Determine the [X, Y] coordinate at the center of the cell enclosing the given text.  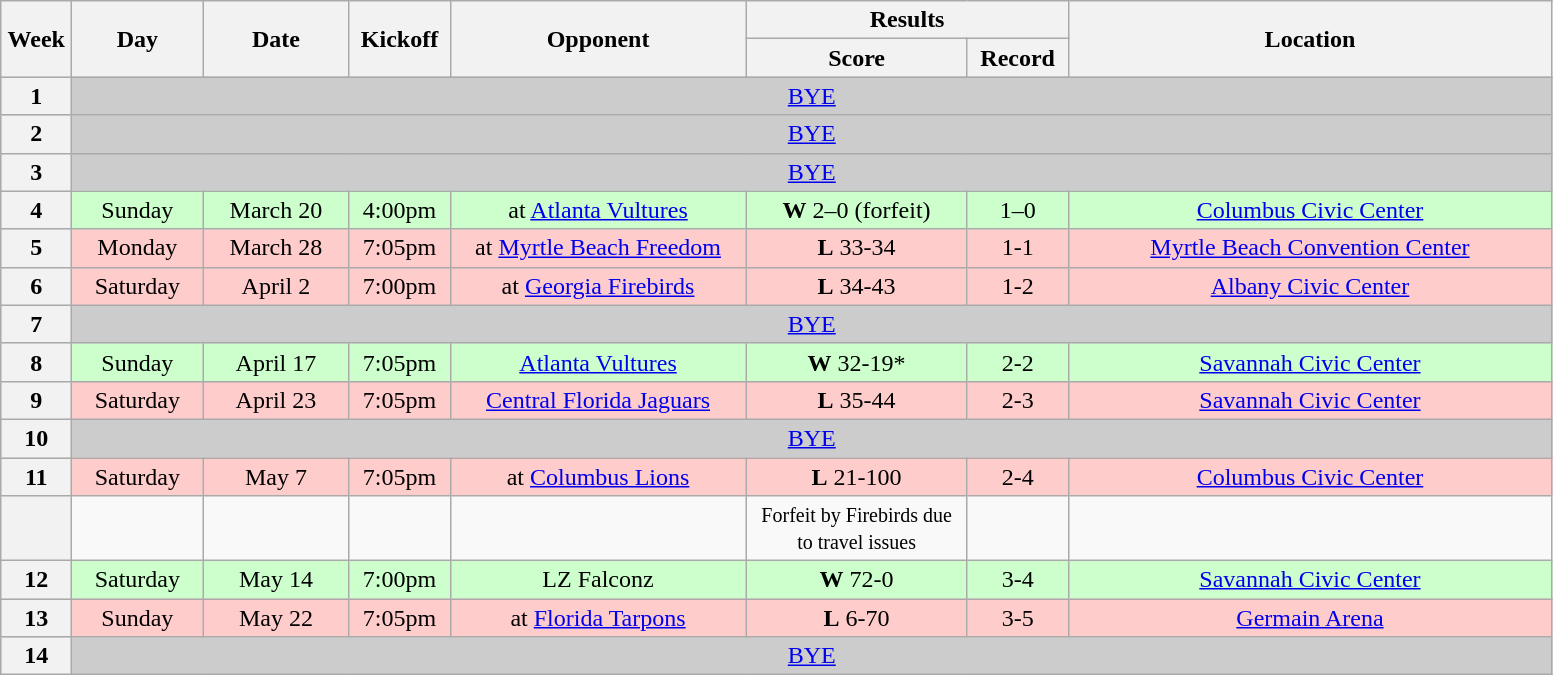
Day [138, 39]
L 34-43 [856, 286]
1–0 [1018, 210]
4 [36, 210]
1-1 [1018, 248]
at Florida Tarpons [598, 618]
1 [36, 96]
May 7 [276, 477]
at Georgia Firebirds [598, 286]
Albany Civic Center [1310, 286]
L 33-34 [856, 248]
3-4 [1018, 580]
1-2 [1018, 286]
14 [36, 656]
Kickoff [400, 39]
11 [36, 477]
L 6-70 [856, 618]
2 [36, 134]
Opponent [598, 39]
Atlanta Vultures [598, 362]
May 14 [276, 580]
7 [36, 324]
2-4 [1018, 477]
2-2 [1018, 362]
W 72-0 [856, 580]
3-5 [1018, 618]
LZ Falconz [598, 580]
at Atlanta Vultures [598, 210]
at Myrtle Beach Freedom [598, 248]
12 [36, 580]
Score [856, 58]
13 [36, 618]
April 23 [276, 400]
Monday [138, 248]
L 21-100 [856, 477]
Forfeit by Firebirds due to travel issues [856, 528]
Record [1018, 58]
W 32-19* [856, 362]
May 22 [276, 618]
W 2–0 (forfeit) [856, 210]
March 20 [276, 210]
6 [36, 286]
at Columbus Lions [598, 477]
Germain Arena [1310, 618]
April 2 [276, 286]
Myrtle Beach Convention Center [1310, 248]
8 [36, 362]
Location [1310, 39]
April 17 [276, 362]
9 [36, 400]
4:00pm [400, 210]
Results [907, 20]
5 [36, 248]
March 28 [276, 248]
Central Florida Jaguars [598, 400]
Date [276, 39]
10 [36, 438]
2-3 [1018, 400]
Week [36, 39]
L 35-44 [856, 400]
3 [36, 172]
